Search for the cell housing the specified text and yield its [x, y] center coordinate. 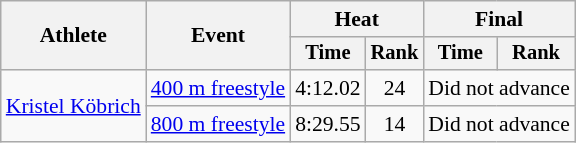
800 m freestyle [218, 124]
400 m freestyle [218, 88]
Heat [356, 19]
24 [395, 88]
14 [395, 124]
Event [218, 36]
8:29.55 [328, 124]
Final [499, 19]
Kristel Köbrich [74, 106]
Athlete [74, 36]
4:12.02 [328, 88]
